Detect which cell encompasses the target text, then output its [x, y] center coordinate. 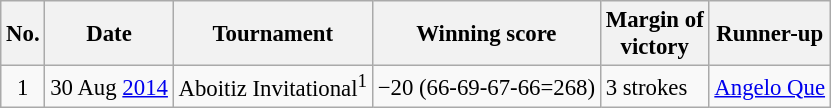
30 Aug 2014 [109, 87]
Aboitiz Invitational1 [272, 87]
Winning score [486, 34]
Angelo Que [770, 87]
3 strokes [654, 87]
Margin ofvictory [654, 34]
No. [23, 34]
Date [109, 34]
1 [23, 87]
−20 (66-69-67-66=268) [486, 87]
Tournament [272, 34]
Runner-up [770, 34]
